Return (X, Y) of the center of cell containing provided text 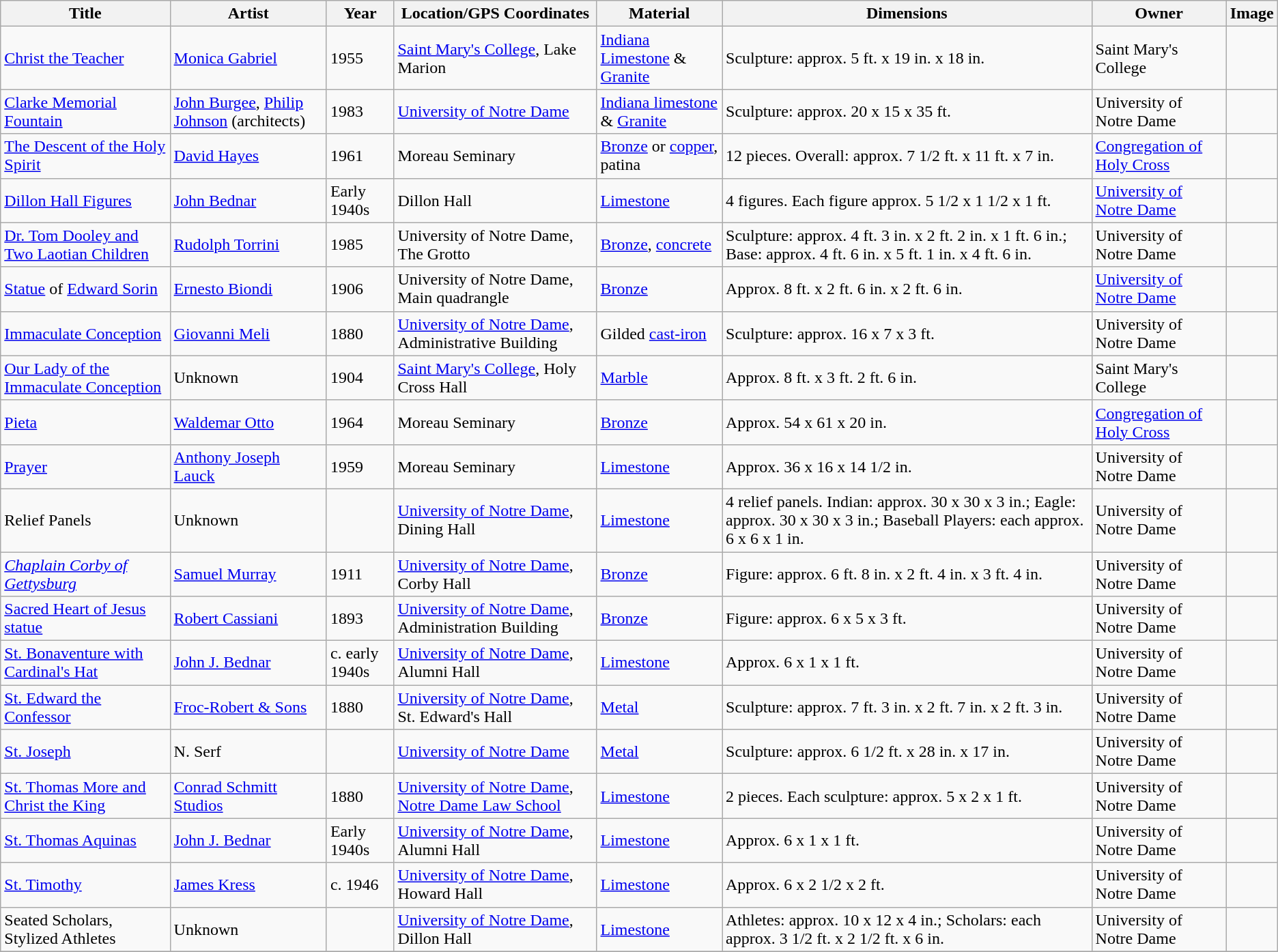
Sculpture: approx. 5 ft. x 19 in. x 18 in. (907, 58)
John Burgee, Philip Johnson (architects) (248, 112)
4 relief panels. Indian: approx. 30 x 30 x 3 in.; Eagle: approx. 30 x 30 x 3 in.; Baseball Players: each approx. 6 x 6 x 1 in. (907, 520)
Immaculate Conception (85, 333)
Conrad Schmitt Studios (248, 796)
1985 (360, 244)
Samuel Murray (248, 573)
St. Bonaventure with Cardinal's Hat (85, 663)
Sculpture: approx. 6 1/2 ft. x 28 in. x 17 in. (907, 752)
Approx. 36 x 16 x 14 1/2 in. (907, 467)
Indiana limestone & Granite (659, 112)
Approx. 54 x 61 x 20 in. (907, 422)
Clarke Memorial Fountain (85, 112)
c. 1946 (360, 884)
1955 (360, 58)
University of Notre Dame, Corby Hall (496, 573)
Christ the Teacher (85, 58)
Chaplain Corby of Gettysburg (85, 573)
John Bednar (248, 201)
St. Thomas Aquinas (85, 841)
University of Notre Dame, St. Edward's Hall (496, 707)
Figure: approx. 6 x 5 x 3 ft. (907, 618)
University of Notre Dame, Howard Hall (496, 884)
Waldemar Otto (248, 422)
1893 (360, 618)
Indiana Limestone & Granite (659, 58)
University of Notre Dame, Administrative Building (496, 333)
Image (1252, 14)
St. Timothy (85, 884)
1906 (360, 289)
James Kress (248, 884)
Gilded cast-iron (659, 333)
St. Joseph (85, 752)
Saint Mary's College, Lake Marion (496, 58)
Bronze, concrete (659, 244)
1959 (360, 467)
Bronze or copper, patina (659, 156)
Approx. 6 x 2 1/2 x 2 ft. (907, 884)
Artist (248, 14)
University of Notre Dame, Administration Building (496, 618)
Monica Gabriel (248, 58)
Rudolph Torrini (248, 244)
Saint Mary's College, Holy Cross Hall (496, 378)
2 pieces. Each sculpture: approx. 5 x 2 x 1 ft. (907, 796)
Athletes: approx. 10 x 12 x 4 in.; Scholars: each approx. 3 1/2 ft. x 2 1/2 ft. x 6 in. (907, 929)
Year (360, 14)
St. Thomas More and Christ the King (85, 796)
Figure: approx. 6 ft. 8 in. x 2 ft. 4 in. x 3 ft. 4 in. (907, 573)
Sacred Heart of Jesus statue (85, 618)
c. early 1940s (360, 663)
Ernesto Biondi (248, 289)
Statue of Edward Sorin (85, 289)
Anthony Joseph Lauck (248, 467)
1964 (360, 422)
Title (85, 14)
1983 (360, 112)
Pieta (85, 422)
Approx. 8 ft. x 3 ft. 2 ft. 6 in. (907, 378)
Sculpture: approx. 16 x 7 x 3 ft. (907, 333)
University of Notre Dame, Notre Dame Law School (496, 796)
University of Notre Dame, Dining Hall (496, 520)
David Hayes (248, 156)
University of Notre Dame, The Grotto (496, 244)
Sculpture: approx. 20 x 15 x 35 ft. (907, 112)
Dr. Tom Dooley and Two Laotian Children (85, 244)
Approx. 8 ft. x 2 ft. 6 in. x 2 ft. 6 in. (907, 289)
1911 (360, 573)
Giovanni Meli (248, 333)
Sculpture: approx. 7 ft. 3 in. x 2 ft. 7 in. x 2 ft. 3 in. (907, 707)
University of Notre Dame, Dillon Hall (496, 929)
The Descent of the Holy Spirit (85, 156)
St. Edward the Confessor (85, 707)
N. Serf (248, 752)
Seated Scholars, Stylized Athletes (85, 929)
Dimensions (907, 14)
4 figures. Each figure approx. 5 1/2 x 1 1/2 x 1 ft. (907, 201)
1904 (360, 378)
Material (659, 14)
Sculpture: approx. 4 ft. 3 in. x 2 ft. 2 in. x 1 ft. 6 in.; Base: approx. 4 ft. 6 in. x 5 ft. 1 in. x 4 ft. 6 in. (907, 244)
Owner (1159, 14)
Marble (659, 378)
Location/GPS Coordinates (496, 14)
Prayer (85, 467)
University of Notre Dame, Main quadrangle (496, 289)
Our Lady of the Immaculate Conception (85, 378)
Dillon Hall (496, 201)
Robert Cassiani (248, 618)
12 pieces. Overall: approx. 7 1/2 ft. x 11 ft. x 7 in. (907, 156)
1961 (360, 156)
Relief Panels (85, 520)
Froc-Robert & Sons (248, 707)
Dillon Hall Figures (85, 201)
